From the cell containing the given text, extract its center point as (x, y) coordinate. 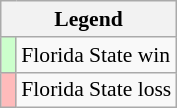
Florida State win (96, 55)
Legend (89, 19)
Florida State loss (96, 90)
